Find where the given text appears and provide that cell's center as [x, y] coordinate. 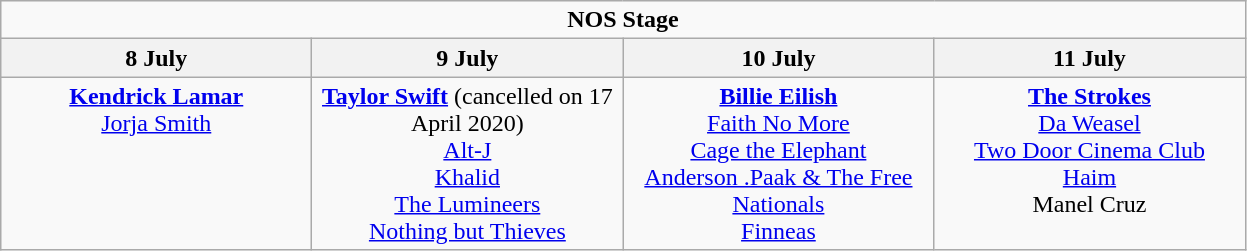
Taylor Swift (cancelled on 17 April 2020) Alt-JKhalidThe LumineersNothing but Thieves [468, 164]
8 July [156, 58]
Kendrick LamarJorja Smith [156, 164]
Billie EilishFaith No MoreCage the ElephantAnderson .Paak & The Free NationalsFinneas [778, 164]
10 July [778, 58]
NOS Stage [623, 20]
9 July [468, 58]
11 July [1090, 58]
The StrokesDa WeaselTwo Door Cinema ClubHaimManel Cruz [1090, 164]
